Pinpoint the cell where the given text exists, returning its [X, Y] midpoint coordinate. 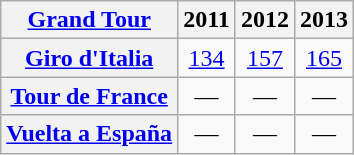
2011 [207, 20]
165 [324, 58]
Grand Tour [90, 20]
2012 [264, 20]
157 [264, 58]
Giro d'Italia [90, 58]
134 [207, 58]
Tour de France [90, 96]
Vuelta a España [90, 134]
2013 [324, 20]
